Scan for the cell matching the given text and deliver its (x, y) coordinate at center. 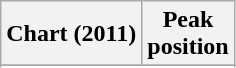
Chart (2011) (72, 34)
Peakposition (188, 34)
